Scan for the cell matching the given text and deliver its [x, y] coordinate at center. 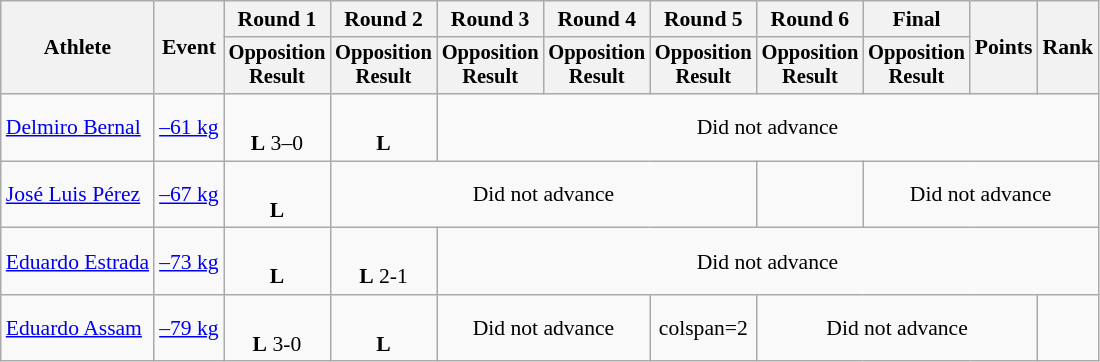
Event [188, 48]
L 3–0 [278, 128]
Round 2 [384, 19]
–67 kg [188, 194]
José Luis Pérez [78, 194]
Delmiro Bernal [78, 128]
–61 kg [188, 128]
Round 3 [490, 19]
Round 4 [596, 19]
Points [1004, 48]
Eduardo Assam [78, 328]
–73 kg [188, 262]
Rank [1068, 48]
Round 1 [278, 19]
Eduardo Estrada [78, 262]
–79 kg [188, 328]
L 3-0 [278, 328]
L 2-1 [384, 262]
Final [916, 19]
Round 5 [704, 19]
Round 6 [810, 19]
Athlete [78, 48]
colspan=2 [704, 328]
